Find where the given text appears and provide that cell's center as [x, y] coordinate. 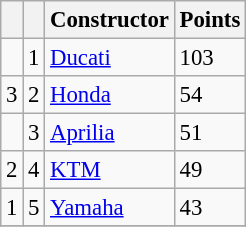
5 [34, 208]
Constructor [110, 20]
Yamaha [110, 208]
54 [210, 95]
Points [210, 20]
Ducati [110, 58]
Honda [110, 95]
103 [210, 58]
49 [210, 170]
4 [34, 170]
43 [210, 208]
KTM [110, 170]
Aprilia [110, 133]
51 [210, 133]
